Determine the [X, Y] coordinate at the center of the cell enclosing the given text.  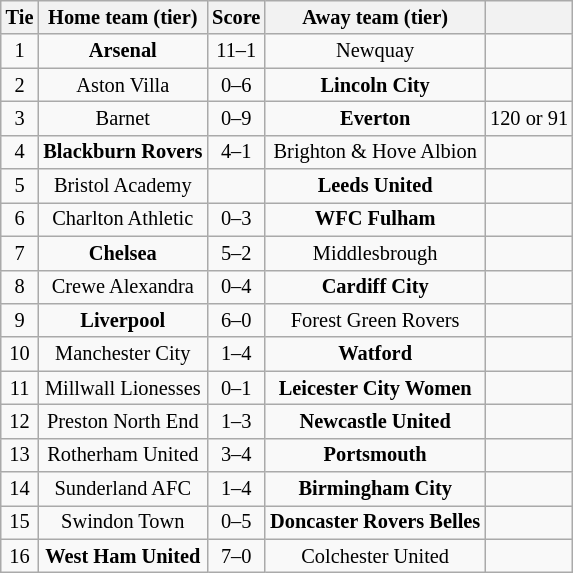
Tie [20, 17]
3–4 [236, 455]
Chelsea [122, 253]
4 [20, 152]
7 [20, 253]
Colchester United [375, 556]
Charlton Athletic [122, 219]
5–2 [236, 253]
Middlesbrough [375, 253]
Arsenal [122, 51]
Doncaster Rovers Belles [375, 522]
5 [20, 186]
Sunderland AFC [122, 489]
12 [20, 421]
Lincoln City [375, 85]
Leicester City Women [375, 388]
Blackburn Rovers [122, 152]
11–1 [236, 51]
2 [20, 85]
7–0 [236, 556]
1 [20, 51]
Millwall Lionesses [122, 388]
4–1 [236, 152]
0–1 [236, 388]
15 [20, 522]
Away team (tier) [375, 17]
Swindon Town [122, 522]
6 [20, 219]
0–4 [236, 287]
0–9 [236, 118]
13 [20, 455]
11 [20, 388]
Portsmouth [375, 455]
Leeds United [375, 186]
Newcastle United [375, 421]
6–0 [236, 320]
14 [20, 489]
Home team (tier) [122, 17]
0–5 [236, 522]
Forest Green Rovers [375, 320]
Liverpool [122, 320]
Birmingham City [375, 489]
8 [20, 287]
Brighton & Hove Albion [375, 152]
Rotherham United [122, 455]
0–6 [236, 85]
Preston North End [122, 421]
0–3 [236, 219]
3 [20, 118]
Everton [375, 118]
Bristol Academy [122, 186]
16 [20, 556]
Manchester City [122, 354]
Aston Villa [122, 85]
10 [20, 354]
Cardiff City [375, 287]
WFC Fulham [375, 219]
120 or 91 [529, 118]
Crewe Alexandra [122, 287]
West Ham United [122, 556]
1–3 [236, 421]
9 [20, 320]
Newquay [375, 51]
Watford [375, 354]
Barnet [122, 118]
Score [236, 17]
